Locate the cell with the specified text and output its [x, y] center coordinate. 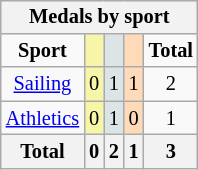
3 [171, 152]
Medals by sport [100, 17]
Sailing [42, 84]
Sport [42, 51]
Athletics [42, 118]
